Scan for the cell matching the given text and deliver its [X, Y] coordinate at center. 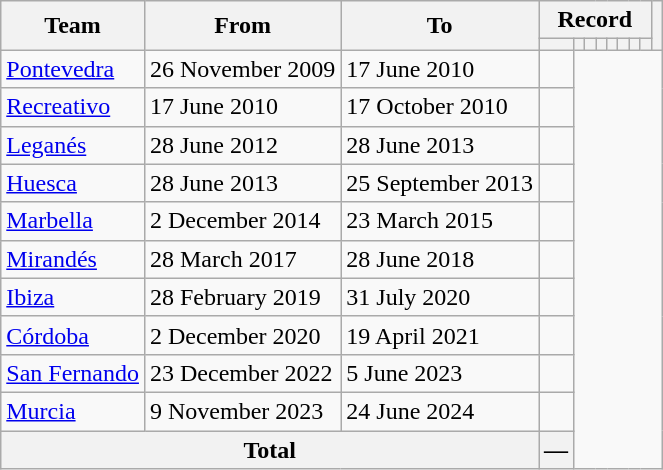
23 December 2022 [242, 373]
From [242, 26]
Marbella [73, 221]
28 June 2012 [242, 145]
Córdoba [73, 335]
Mirandés [73, 259]
9 November 2023 [242, 411]
2 December 2014 [242, 221]
25 September 2013 [440, 183]
28 March 2017 [242, 259]
Huesca [73, 183]
28 February 2019 [242, 297]
Murcia [73, 411]
2 December 2020 [242, 335]
28 June 2018 [440, 259]
19 April 2021 [440, 335]
17 October 2010 [440, 107]
23 March 2015 [440, 221]
Leganés [73, 145]
Total [270, 449]
Recreativo [73, 107]
To [440, 26]
Ibiza [73, 297]
Pontevedra [73, 69]
26 November 2009 [242, 69]
31 July 2020 [440, 297]
5 June 2023 [440, 373]
San Fernando [73, 373]
24 June 2024 [440, 411]
Team [73, 26]
Record [595, 20]
— [556, 449]
